Scan for the cell matching the given text and deliver its (X, Y) coordinate at center. 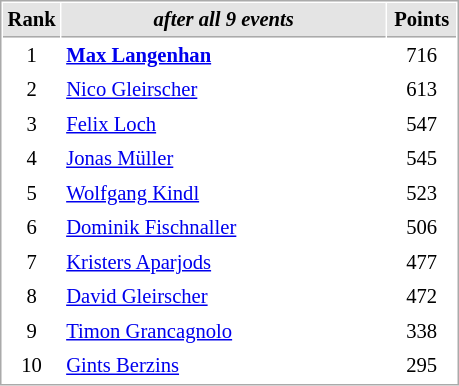
523 (422, 194)
Dominik Fischnaller (224, 228)
2 (32, 90)
Rank (32, 20)
after all 9 events (224, 20)
613 (422, 90)
338 (422, 332)
6 (32, 228)
Timon Grancagnolo (224, 332)
547 (422, 124)
716 (422, 56)
1 (32, 56)
477 (422, 262)
Points (422, 20)
Max Langenhan (224, 56)
Kristers Aparjods (224, 262)
Gints Berzins (224, 366)
5 (32, 194)
7 (32, 262)
Nico Gleirscher (224, 90)
545 (422, 158)
David Gleirscher (224, 296)
8 (32, 296)
3 (32, 124)
506 (422, 228)
4 (32, 158)
9 (32, 332)
295 (422, 366)
Felix Loch (224, 124)
Wolfgang Kindl (224, 194)
472 (422, 296)
Jonas Müller (224, 158)
10 (32, 366)
